Determine the (x, y) coordinate at the center of the cell enclosing the given text.  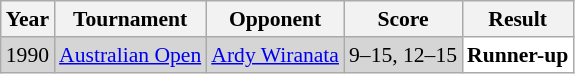
Australian Open (130, 55)
9–15, 12–15 (403, 55)
Year (28, 19)
Runner-up (518, 55)
Score (403, 19)
Result (518, 19)
Opponent (275, 19)
Ardy Wiranata (275, 55)
Tournament (130, 19)
1990 (28, 55)
